Pinpoint the cell where the given text exists, returning its [X, Y] midpoint coordinate. 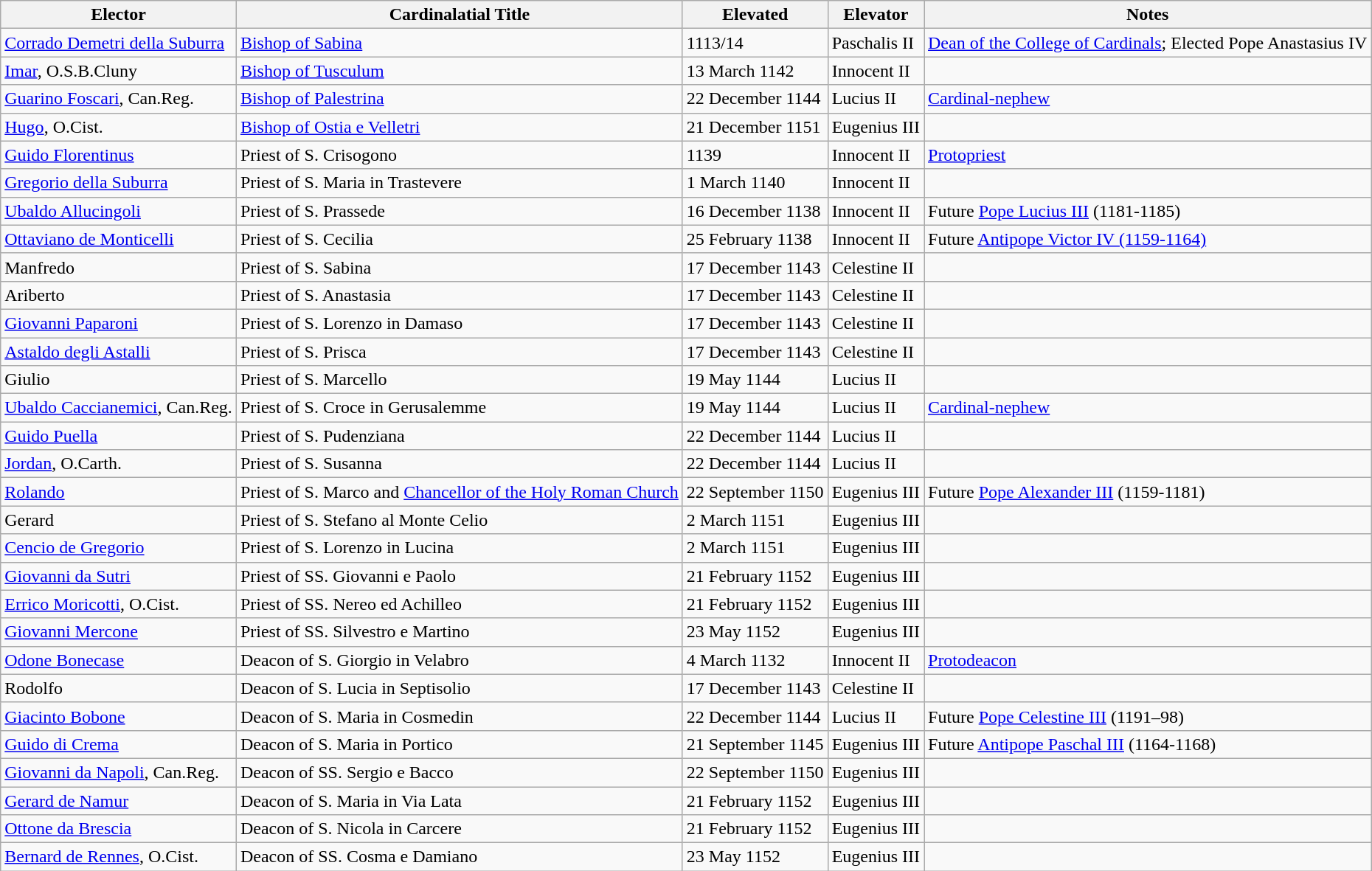
Hugo, O.Cist. [119, 127]
Priest of S. Lorenzo in Damaso [459, 323]
Priest of S. Croce in Gerusalemme [459, 408]
Priest of S. Susanna [459, 464]
Priest of S. Crisogono [459, 155]
Guido Puella [119, 436]
Priest of S. Anastasia [459, 295]
Ottone da Brescia [119, 829]
Ubaldo Allucingoli [119, 211]
Cencio de Gregorio [119, 548]
Deacon of S. Lucia in Septisolio [459, 688]
4 March 1132 [755, 660]
Cardinalatial Title [459, 15]
Gregorio della Suburra [119, 183]
21 September 1145 [755, 744]
Gerard [119, 520]
Future Pope Alexander III (1159-1181) [1147, 492]
Deacon of SS. Cosma e Damiano [459, 857]
Priest of S. Prisca [459, 352]
Priest of S. Pudenziana [459, 436]
Imar, O.S.B.Cluny [119, 71]
Priest of S. Cecilia [459, 239]
Rodolfo [119, 688]
Future Antipope Victor IV (1159-1164) [1147, 239]
Protodeacon [1147, 660]
Astaldo degli Astalli [119, 352]
Guido di Crema [119, 744]
1 March 1140 [755, 183]
Rolando [119, 492]
Priest of SS. Giovanni e Paolo [459, 576]
Elevator [876, 15]
Giovanni da Napoli, Can.Reg. [119, 772]
Deacon of S. Maria in Via Lata [459, 800]
Giovanni Mercone [119, 632]
Ubaldo Caccianemici, Can.Reg. [119, 408]
25 February 1138 [755, 239]
Bernard de Rennes, O.Cist. [119, 857]
1113/14 [755, 43]
Priest of S. Prassede [459, 211]
Dean of the College of Cardinals; Elected Pope Anastasius IV [1147, 43]
Deacon of SS. Sergio e Bacco [459, 772]
Ariberto [119, 295]
Deacon of S. Giorgio in Velabro [459, 660]
Giacinto Bobone [119, 716]
Priest of S. Lorenzo in Lucina [459, 548]
Bishop of Tusculum [459, 71]
Errico Moricotti, O.Cist. [119, 604]
Priest of S. Marco and Chancellor of the Holy Roman Church [459, 492]
Future Pope Celestine III (1191–98) [1147, 716]
Future Antipope Paschal III (1164-1168) [1147, 744]
13 March 1142 [755, 71]
Jordan, O.Carth. [119, 464]
Manfredo [119, 267]
21 December 1151 [755, 127]
Deacon of S. Maria in Cosmedin [459, 716]
Protopriest [1147, 155]
Guarino Foscari, Can.Reg. [119, 99]
16 December 1138 [755, 211]
Priest of S. Maria in Trastevere [459, 183]
Elevated [755, 15]
Ottaviano de Monticelli [119, 239]
Priest of S. Sabina [459, 267]
Paschalis II [876, 43]
Priest of SS. Silvestro e Martino [459, 632]
Guido Florentinus [119, 155]
Giovanni Paparoni [119, 323]
Future Pope Lucius III (1181-1185) [1147, 211]
Giovanni da Sutri [119, 576]
Priest of S. Marcello [459, 380]
Deacon of S. Maria in Portico [459, 744]
Elector [119, 15]
Giulio [119, 380]
Priest of S. Stefano al Monte Celio [459, 520]
Odone Bonecase [119, 660]
1139 [755, 155]
Bishop of Ostia e Velletri [459, 127]
Bishop of Sabina [459, 43]
Corrado Demetri della Suburra [119, 43]
Deacon of S. Nicola in Carcere [459, 829]
Bishop of Palestrina [459, 99]
Gerard de Namur [119, 800]
Notes [1147, 15]
Priest of SS. Nereo ed Achilleo [459, 604]
